Search for the cell housing the specified text and yield its [X, Y] center coordinate. 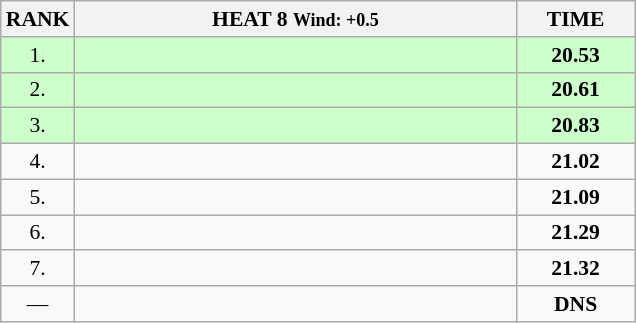
— [38, 304]
4. [38, 162]
HEAT 8 Wind: +0.5 [295, 19]
DNS [576, 304]
6. [38, 233]
7. [38, 269]
20.61 [576, 90]
5. [38, 197]
21.32 [576, 269]
21.02 [576, 162]
20.83 [576, 126]
RANK [38, 19]
3. [38, 126]
20.53 [576, 55]
1. [38, 55]
21.09 [576, 197]
TIME [576, 19]
2. [38, 90]
21.29 [576, 233]
